Provide the [x, y] coordinate of the cell's center where the given text is located.  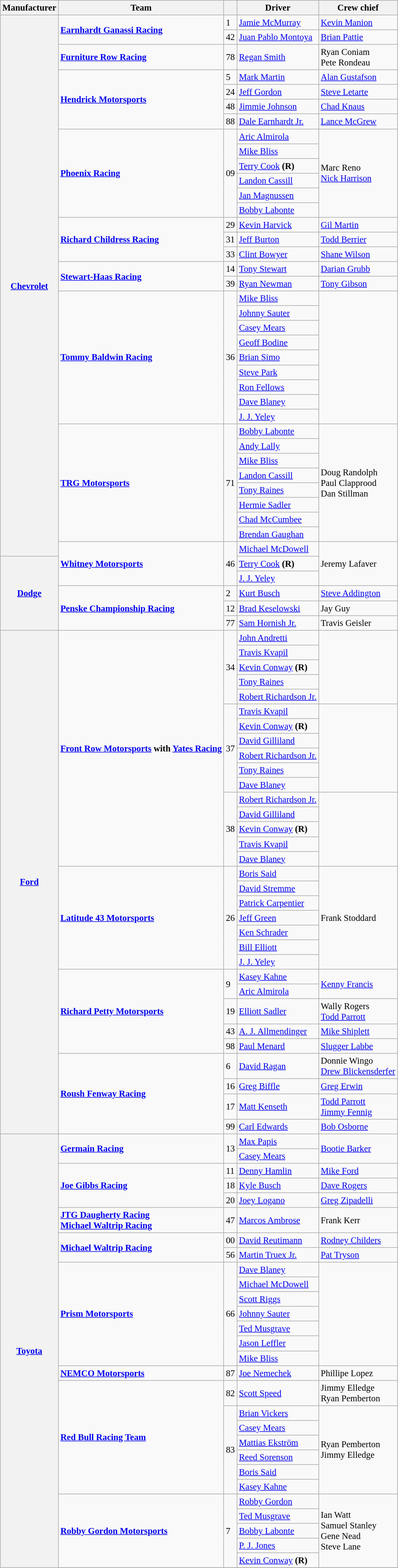
Todd Berrier [358, 240]
Greg Zipadelli [358, 1200]
Sam Hornish Jr. [278, 623]
Michael Waltrip Racing [141, 1247]
71 [230, 483]
Shane Wilson [358, 254]
00 [230, 1240]
Tony Stewart [278, 269]
Greg Biffle [278, 1086]
Bootie Barker [358, 1148]
Geoff Bodine [278, 343]
83 [230, 1450]
Marcos Ambrose [278, 1221]
Jeremy Lafaver [358, 564]
88 [230, 122]
24 [230, 92]
26 [230, 918]
Kurt Busch [278, 593]
Clint Bowyer [278, 254]
Travis Geisler [358, 623]
87 [230, 1373]
36 [230, 357]
18 [230, 1186]
Slugger Labbe [358, 1046]
Marc Reno Nick Harrison [358, 173]
Ken Schrader [278, 933]
Jimmy Elledge Ryan Pemberton [358, 1393]
Bill Elliott [278, 947]
48 [230, 107]
Phoenix Racing [141, 173]
Latitude 43 Motorsports [141, 918]
Ford [29, 882]
Manufacturer [29, 8]
17 [230, 1107]
16 [230, 1086]
Hendrick Motorsports [141, 99]
99 [230, 1126]
7 [230, 1531]
Dale Earnhardt Jr. [278, 122]
Crew chief [358, 8]
Hermie Sadler [278, 505]
46 [230, 564]
Kevin Harvick [278, 225]
Jeff Green [278, 918]
2 [230, 593]
Juan Pablo Montoya [278, 37]
Driver [278, 8]
39 [230, 284]
Jimmie Johnson [278, 107]
Roush Fenway Racing [141, 1093]
Reed Sorenson [278, 1457]
29 [230, 225]
NEMCO Motorsports [141, 1373]
Donnie Wingo Drew Blickensderfer [358, 1066]
12 [230, 608]
Bob Osborne [358, 1126]
Dave Rogers [358, 1186]
Germain Racing [141, 1148]
38 [230, 829]
Chevrolet [29, 286]
Doug Randolph Paul Clapprood Dan Stillman [358, 483]
Brendan Gaughan [278, 535]
5 [230, 77]
Ryan Newman [278, 284]
Team [141, 8]
Steve Park [278, 372]
Robby Gordon Motorsports [141, 1531]
37 [230, 748]
Jeff Gordon [278, 92]
Jan Magnussen [278, 195]
Brian Simo [278, 358]
Andy Lally [278, 446]
TRG Motorsports [141, 483]
Red Bull Racing Team [141, 1437]
Furniture Row Racing [141, 57]
14 [230, 269]
Joey Logano [278, 1200]
Regan Smith [278, 57]
Jeff Burton [278, 240]
Mark Martin [278, 77]
Prism Motorsports [141, 1314]
Mike Ford [358, 1171]
Lance McGrew [358, 122]
Martin Truex Jr. [278, 1255]
Steve Letarte [358, 92]
Ian Watt Samuel Stanley Gene Nead Steve Lane [358, 1531]
Todd Parrott Jimmy Fennig [358, 1107]
98 [230, 1046]
Front Row Motorsports with Yates Racing [141, 748]
Tony Gibson [358, 284]
Matt Kenseth [278, 1107]
Jason Leffler [278, 1344]
66 [230, 1314]
Richard Childress Racing [141, 239]
31 [230, 240]
77 [230, 623]
Kyle Busch [278, 1186]
Chad McCumbee [278, 520]
Penske Championship Racing [141, 608]
Dodge [29, 593]
Jamie McMurray [278, 23]
13 [230, 1148]
20 [230, 1200]
Max Papis [278, 1141]
34 [230, 667]
19 [230, 1012]
JTG Daugherty RacingMichael Waltrip Racing [141, 1221]
John Andretti [278, 638]
82 [230, 1393]
Greg Erwin [358, 1086]
Phillipe Lopez [358, 1373]
Scott Speed [278, 1393]
Gil Martin [358, 225]
6 [230, 1066]
Elliott Sadler [278, 1012]
Joe Nemechek [278, 1373]
Jay Guy [358, 608]
Wally Rogers Todd Parrott [358, 1012]
11 [230, 1171]
Carl Edwards [278, 1126]
56 [230, 1255]
Stewart-Haas Racing [141, 276]
Alan Gustafson [358, 77]
Joe Gibbs Racing [141, 1185]
1 [230, 23]
Ryan Pemberton Jimmy Elledge [358, 1450]
Mattias Ekström [278, 1442]
Brian Pattie [358, 37]
47 [230, 1221]
Richard Petty Motorsports [141, 1012]
Whitney Motorsports [141, 564]
9 [230, 984]
Brad Keselowski [278, 608]
P. J. Jones [278, 1546]
33 [230, 254]
Scott Riggs [278, 1299]
David Reutimann [278, 1240]
Paul Menard [278, 1046]
Kenny Francis [358, 984]
Kevin Manion [358, 23]
David Stremme [278, 888]
43 [230, 1031]
Earnhardt Ganassi Racing [141, 30]
Robby Gordon [278, 1502]
Darian Grubb [358, 269]
Ryan Coniam Pete Rondeau [358, 57]
Frank Kerr [358, 1221]
Patrick Carpentier [278, 903]
Tommy Baldwin Racing [141, 357]
78 [230, 57]
Rodney Childers [358, 1240]
Steve Addington [358, 593]
Frank Stoddard [358, 918]
42 [230, 37]
Toyota [29, 1351]
Ron Fellows [278, 387]
Brian Vickers [278, 1413]
09 [230, 173]
Chad Knaus [358, 107]
Denny Hamlin [278, 1171]
Pat Tryson [358, 1255]
A. J. Allmendinger [278, 1031]
David Ragan [278, 1066]
Mike Shiplett [358, 1031]
